Scan for the cell matching the given text and deliver its [X, Y] coordinate at center. 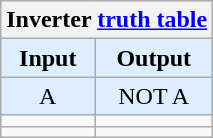
NOT A [154, 96]
A [48, 96]
Output [154, 58]
Inverter truth table [107, 20]
Input [48, 58]
